Search for the cell housing the specified text and yield its (X, Y) center coordinate. 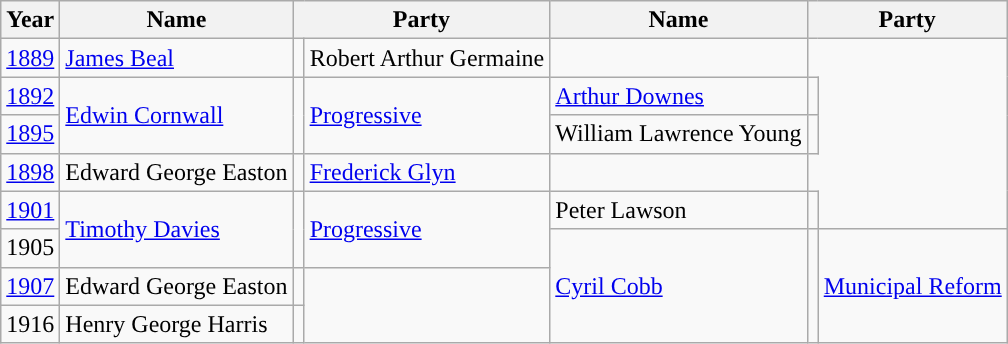
1905 (30, 248)
1892 (30, 96)
Timothy Davies (176, 229)
Peter Lawson (678, 210)
Frederick Glyn (427, 172)
Robert Arthur Germaine (427, 58)
1898 (30, 172)
Year (30, 20)
Edwin Cornwall (176, 115)
Cyril Cobb (678, 286)
1901 (30, 210)
Municipal Reform (912, 286)
1895 (30, 134)
1907 (30, 286)
William Lawrence Young (678, 134)
Arthur Downes (678, 96)
1916 (30, 324)
Henry George Harris (176, 324)
James Beal (176, 58)
1889 (30, 58)
